Provide the (X, Y) coordinate of the cell's center where the given text is located.  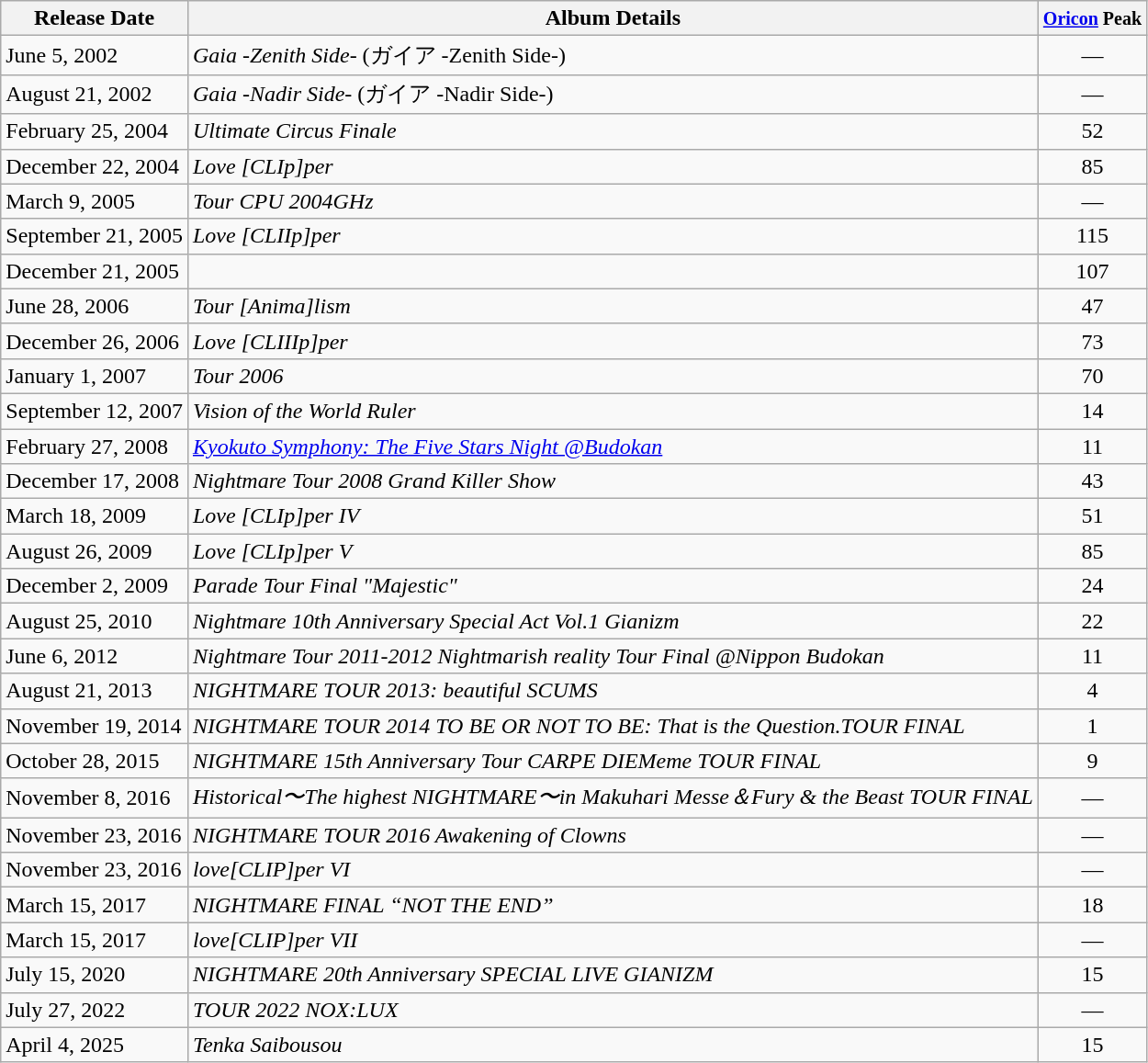
August 25, 2010 (95, 621)
love[CLIP]per VI (613, 870)
March 18, 2009 (95, 516)
51 (1092, 516)
June 28, 2006 (95, 306)
Tour CPU 2004GHz (613, 201)
Love [CLIp]per IV (613, 516)
24 (1092, 586)
November 19, 2014 (95, 726)
TOUR 2022 NOX:LUX (613, 1010)
43 (1092, 481)
July 15, 2020 (95, 975)
9 (1092, 761)
Love [CLIp]per V (613, 551)
August 21, 2013 (95, 691)
47 (1092, 306)
1 (1092, 726)
September 21, 2005 (95, 236)
February 27, 2008 (95, 446)
Love [CLIIIp]per (613, 341)
Nightmare 10th Anniversary Special Act Vol.1 Gianizm (613, 621)
18 (1092, 905)
Gaia -Nadir Side- (ガイア -Nadir Side-) (613, 94)
Gaia -Zenith Side- (ガイア -Zenith Side-) (613, 55)
Love [CLIp]per (613, 166)
Release Date (95, 18)
June 6, 2012 (95, 656)
73 (1092, 341)
NIGHTMARE 15th Anniversary Tour CARPE DIEMeme TOUR FINAL (613, 761)
December 26, 2006 (95, 341)
Historical〜The highest NIGHTMARE〜in Makuhari Messe＆Fury & the Beast TOUR FINAL (613, 797)
July 27, 2022 (95, 1010)
NIGHTMARE TOUR 2016 Awakening of Clowns (613, 835)
love[CLIP]per VII (613, 940)
Parade Tour Final "Majestic" (613, 586)
December 17, 2008 (95, 481)
August 21, 2002 (95, 94)
Tenka Saibousou (613, 1045)
April 4, 2025 (95, 1045)
Vision of the World Ruler (613, 411)
NIGHTMARE TOUR 2013: beautiful SCUMS (613, 691)
December 21, 2005 (95, 271)
52 (1092, 131)
August 26, 2009 (95, 551)
14 (1092, 411)
February 25, 2004 (95, 131)
NIGHTMARE FINAL “NOT THE END” (613, 905)
70 (1092, 376)
September 12, 2007 (95, 411)
March 9, 2005 (95, 201)
Tour [Anima]lism (613, 306)
107 (1092, 271)
November 8, 2016 (95, 797)
June 5, 2002 (95, 55)
4 (1092, 691)
Kyokuto Symphony: The Five Stars Night @Budokan (613, 446)
NIGHTMARE 20th Anniversary SPECIAL LIVE GIANIZM (613, 975)
December 2, 2009 (95, 586)
115 (1092, 236)
22 (1092, 621)
Album Details (613, 18)
October 28, 2015 (95, 761)
Love [CLIIp]per (613, 236)
January 1, 2007 (95, 376)
NIGHTMARE TOUR 2014 TO BE OR NOT TO BE: That is the Question.TOUR FINAL (613, 726)
Nightmare Tour 2011-2012 Nightmarish reality Tour Final @Nippon Budokan (613, 656)
Ultimate Circus Finale (613, 131)
December 22, 2004 (95, 166)
Tour 2006 (613, 376)
Oricon Peak (1092, 18)
Nightmare Tour 2008 Grand Killer Show (613, 481)
